Extract the (X, Y) coordinate from the center of the cell holding the provided text.  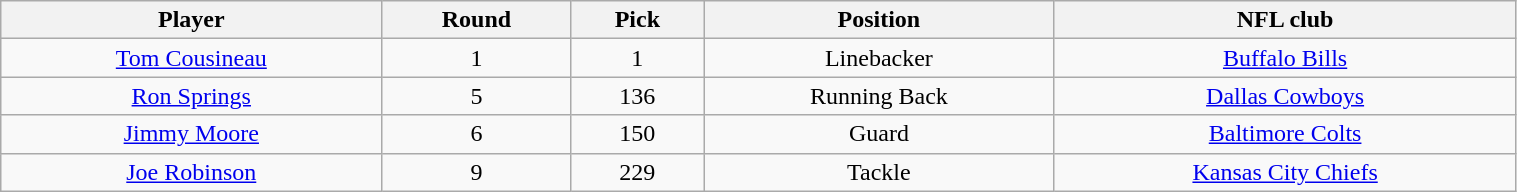
Player (192, 20)
Baltimore Colts (1285, 134)
NFL club (1285, 20)
Tackle (880, 172)
Position (880, 20)
Dallas Cowboys (1285, 96)
Running Back (880, 96)
Linebacker (880, 58)
Buffalo Bills (1285, 58)
229 (638, 172)
9 (476, 172)
Guard (880, 134)
Ron Springs (192, 96)
136 (638, 96)
Kansas City Chiefs (1285, 172)
150 (638, 134)
Tom Cousineau (192, 58)
Round (476, 20)
Joe Robinson (192, 172)
6 (476, 134)
Jimmy Moore (192, 134)
5 (476, 96)
Pick (638, 20)
